Determine the [X, Y] coordinate at the center of the cell enclosing the given text.  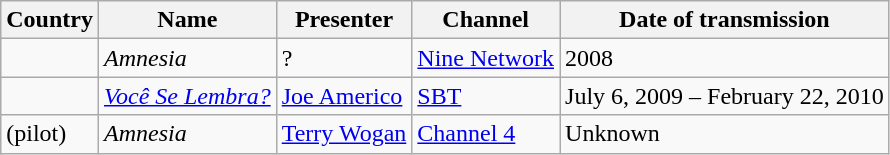
Presenter [344, 20]
Country [50, 20]
SBT [486, 96]
Unknown [725, 134]
Date of transmission [725, 20]
Name [187, 20]
Joe Americo [344, 96]
Você Se Lembra? [187, 96]
Nine Network [486, 58]
Terry Wogan [344, 134]
(pilot) [50, 134]
July 6, 2009 – February 22, 2010 [725, 96]
? [344, 58]
2008 [725, 58]
Channel [486, 20]
Channel 4 [486, 134]
